For the text-containing cell, return its midpoint in (x, y) coordinate format. 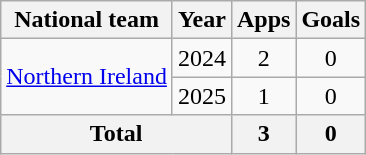
2024 (202, 58)
1 (263, 96)
Apps (263, 20)
Total (116, 134)
3 (263, 134)
2025 (202, 96)
Northern Ireland (87, 77)
Year (202, 20)
Goals (331, 20)
National team (87, 20)
2 (263, 58)
